Output the (X, Y) coordinate of the center of the cell containing the given text.  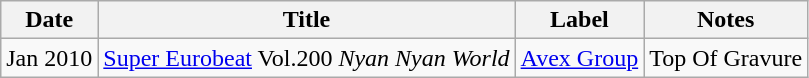
Super Eurobeat Vol.200 Nyan Nyan World (306, 58)
Label (580, 20)
Avex Group (580, 58)
Title (306, 20)
Notes (726, 20)
Date (50, 20)
Top Of Gravure (726, 58)
Jan 2010 (50, 58)
